Identify which cell holds the provided text, then report its (x, y) central coordinate. 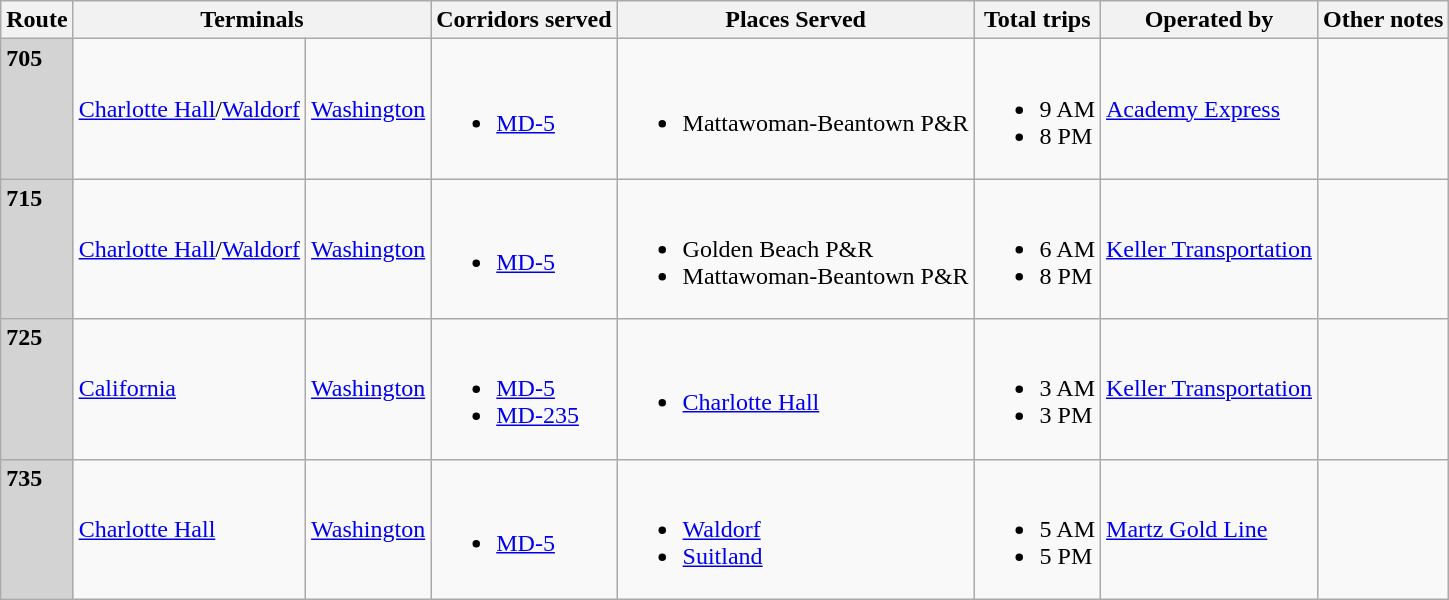
735 (37, 529)
Operated by (1210, 20)
725 (37, 389)
Golden Beach P&RMattawoman-Beantown P&R (796, 249)
Terminals (252, 20)
Route (37, 20)
5 AM5 PM (1037, 529)
MD-5MD-235 (524, 389)
Academy Express (1210, 109)
705 (37, 109)
Total trips (1037, 20)
715 (37, 249)
Martz Gold Line (1210, 529)
3 AM3 PM (1037, 389)
6 AM8 PM (1037, 249)
Places Served (796, 20)
WaldorfSuitland (796, 529)
Corridors served (524, 20)
Mattawoman-Beantown P&R (796, 109)
9 AM8 PM (1037, 109)
Other notes (1384, 20)
California (189, 389)
